Capture the cell that displays the provided text and extract its [X, Y] central coordinate. 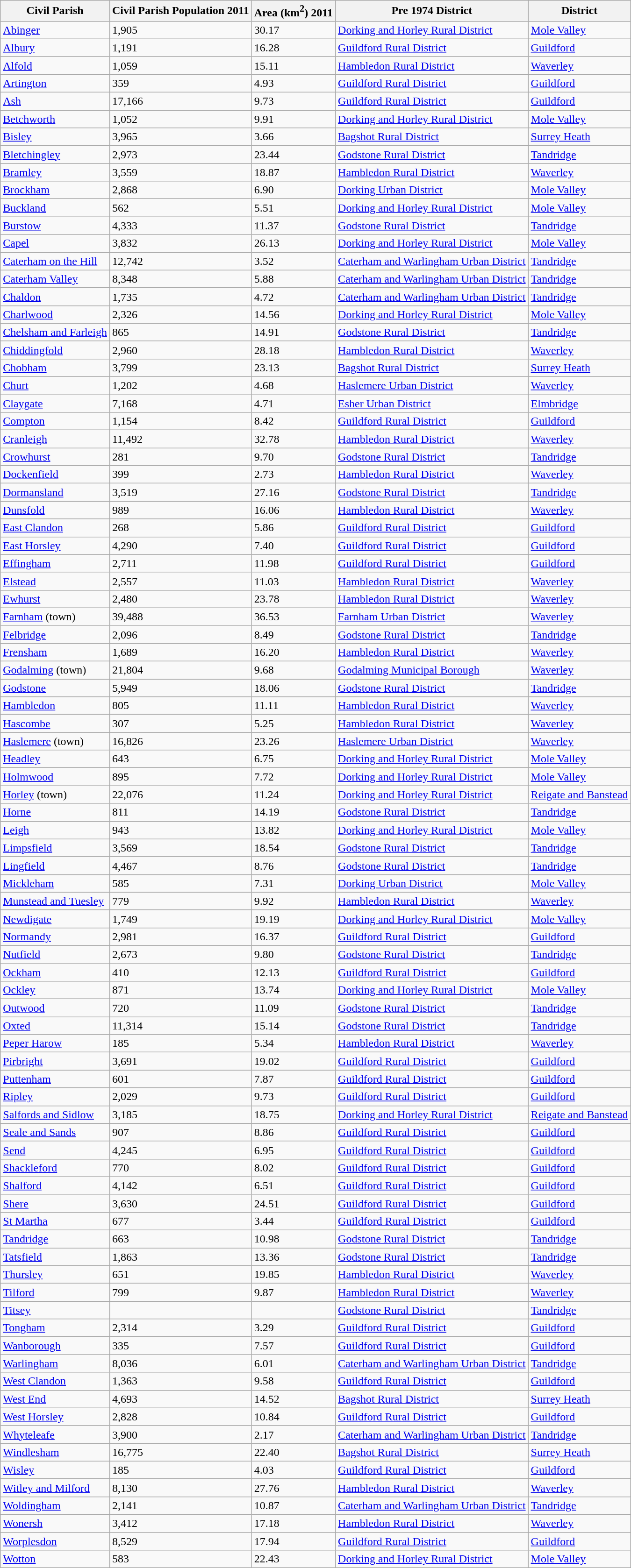
5.25 [294, 724]
Leigh [55, 830]
Titsey [55, 1310]
1,749 [180, 919]
13.74 [294, 990]
18.06 [294, 688]
2,673 [180, 955]
2,973 [180, 155]
663 [180, 1239]
Farnham (town) [55, 617]
7.72 [294, 777]
5,949 [180, 688]
Godalming Municipal Borough [432, 670]
Wanborough [55, 1346]
Dunsfold [55, 510]
District [580, 11]
Newdigate [55, 919]
770 [180, 1168]
Frensham [55, 652]
11.24 [294, 795]
3.52 [294, 261]
3,569 [180, 848]
3,832 [180, 243]
9.92 [294, 901]
4,290 [180, 546]
Betchworth [55, 119]
Elstead [55, 581]
5.51 [294, 208]
Worplesdon [55, 1541]
Shere [55, 1203]
Chelsham and Farleigh [55, 332]
8,130 [180, 1488]
7.87 [294, 1079]
15.11 [294, 65]
Albury [55, 48]
23.78 [294, 599]
Esher Urban District [432, 404]
13.36 [294, 1257]
Oxted [55, 1026]
3,412 [180, 1524]
16,775 [180, 1452]
2,141 [180, 1505]
Ewhurst [55, 599]
307 [180, 724]
11.03 [294, 581]
281 [180, 457]
14.56 [294, 314]
3,559 [180, 172]
Headley [55, 759]
399 [180, 475]
24.51 [294, 1203]
Felbridge [55, 634]
585 [180, 883]
601 [180, 1079]
Windlesham [55, 1452]
2,314 [180, 1328]
1,735 [180, 297]
4.68 [294, 386]
4,333 [180, 226]
Caterham on the Hill [55, 261]
2.73 [294, 475]
6.51 [294, 1185]
17.18 [294, 1524]
4,467 [180, 866]
East Clandon [55, 528]
Nutfield [55, 955]
1,202 [180, 386]
895 [180, 777]
19.02 [294, 1061]
Civil Parish Population 2011 [180, 11]
Effingham [55, 563]
19.85 [294, 1275]
32.78 [294, 439]
811 [180, 812]
39,488 [180, 617]
12,742 [180, 261]
Seale and Sands [55, 1132]
9.87 [294, 1292]
865 [180, 332]
1,052 [180, 119]
Munstead and Tuesley [55, 901]
Salfords and Sidlow [55, 1114]
7.40 [294, 546]
2,326 [180, 314]
Compton [55, 421]
Peper Harow [55, 1043]
Crowhurst [55, 457]
2,828 [180, 1417]
799 [180, 1292]
1,905 [180, 30]
27.16 [294, 492]
7.57 [294, 1346]
18.54 [294, 848]
Buckland [55, 208]
19.19 [294, 919]
Warlingham [55, 1363]
Mickleham [55, 883]
17,166 [180, 101]
16.37 [294, 937]
26.13 [294, 243]
359 [180, 83]
Farnham Urban District [432, 617]
16.28 [294, 48]
Chiddingfold [55, 350]
6.75 [294, 759]
11,314 [180, 1026]
6.90 [294, 190]
3.29 [294, 1328]
4,245 [180, 1150]
2,480 [180, 599]
4,142 [180, 1185]
Wonersh [55, 1524]
Ash [55, 101]
989 [180, 510]
Hambledon [55, 706]
16.06 [294, 510]
8.76 [294, 866]
3,691 [180, 1061]
Tongham [55, 1328]
16.20 [294, 652]
22.40 [294, 1452]
5.88 [294, 279]
22.43 [294, 1559]
Churt [55, 386]
18.87 [294, 172]
2,029 [180, 1097]
8,348 [180, 279]
3,185 [180, 1114]
Claygate [55, 404]
871 [180, 990]
28.18 [294, 350]
Area (km2) 2011 [294, 11]
11.11 [294, 706]
9.80 [294, 955]
Artington [55, 83]
14.52 [294, 1399]
2.17 [294, 1434]
Elmbridge [580, 404]
643 [180, 759]
Pirbright [55, 1061]
Whyteleafe [55, 1434]
Haslemere (town) [55, 741]
10.98 [294, 1239]
8.86 [294, 1132]
805 [180, 706]
27.76 [294, 1488]
720 [180, 1008]
Wisley [55, 1470]
779 [180, 901]
8.02 [294, 1168]
Bletchingley [55, 155]
Charlwood [55, 314]
Dormansland [55, 492]
9.58 [294, 1381]
Brockham [55, 190]
11,492 [180, 439]
Horley (town) [55, 795]
4.93 [294, 83]
15.14 [294, 1026]
583 [180, 1559]
3,965 [180, 137]
Bramley [55, 172]
Wotton [55, 1559]
Godstone [55, 688]
Ockham [55, 972]
2,096 [180, 634]
1,154 [180, 421]
1,191 [180, 48]
St Martha [55, 1221]
8,529 [180, 1541]
14.19 [294, 812]
3,900 [180, 1434]
6.01 [294, 1363]
18.75 [294, 1114]
36.53 [294, 617]
Chobham [55, 368]
Tilford [55, 1292]
Outwood [55, 1008]
3,630 [180, 1203]
3,519 [180, 492]
Capel [55, 243]
Bisley [55, 137]
Tatsfield [55, 1257]
West Clandon [55, 1381]
Ripley [55, 1097]
410 [180, 972]
907 [180, 1132]
2,868 [180, 190]
9.91 [294, 119]
8,036 [180, 1363]
3,799 [180, 368]
Hascombe [55, 724]
10.87 [294, 1505]
Woldingham [55, 1505]
17.94 [294, 1541]
1,689 [180, 652]
3.66 [294, 137]
23.26 [294, 741]
8.42 [294, 421]
14.91 [294, 332]
7,168 [180, 404]
2,711 [180, 563]
30.17 [294, 30]
1,363 [180, 1381]
Normandy [55, 937]
West End [55, 1399]
7.31 [294, 883]
2,557 [180, 581]
Send [55, 1150]
Pre 1974 District [432, 11]
6.95 [294, 1150]
Chaldon [55, 297]
4,693 [180, 1399]
Holmwood [55, 777]
11.98 [294, 563]
651 [180, 1275]
1,059 [180, 65]
268 [180, 528]
677 [180, 1221]
Abinger [55, 30]
4.72 [294, 297]
Thursley [55, 1275]
21,804 [180, 670]
2,960 [180, 350]
5.86 [294, 528]
11.37 [294, 226]
Alfold [55, 65]
335 [180, 1346]
562 [180, 208]
Cranleigh [55, 439]
943 [180, 830]
Limpsfield [55, 848]
23.13 [294, 368]
Dockenfield [55, 475]
East Horsley [55, 546]
23.44 [294, 155]
9.70 [294, 457]
8.49 [294, 634]
Witley and Milford [55, 1488]
Shackleford [55, 1168]
Civil Parish [55, 11]
11.09 [294, 1008]
Godalming (town) [55, 670]
Caterham Valley [55, 279]
9.68 [294, 670]
Burstow [55, 226]
1,863 [180, 1257]
3.44 [294, 1221]
4.03 [294, 1470]
16,826 [180, 741]
22,076 [180, 795]
West Horsley [55, 1417]
12.13 [294, 972]
10.84 [294, 1417]
Ockley [55, 990]
Puttenham [55, 1079]
4.71 [294, 404]
Lingfield [55, 866]
Horne [55, 812]
13.82 [294, 830]
Shalford [55, 1185]
2,981 [180, 937]
5.34 [294, 1043]
